For the text-containing cell, return its midpoint in (x, y) coordinate format. 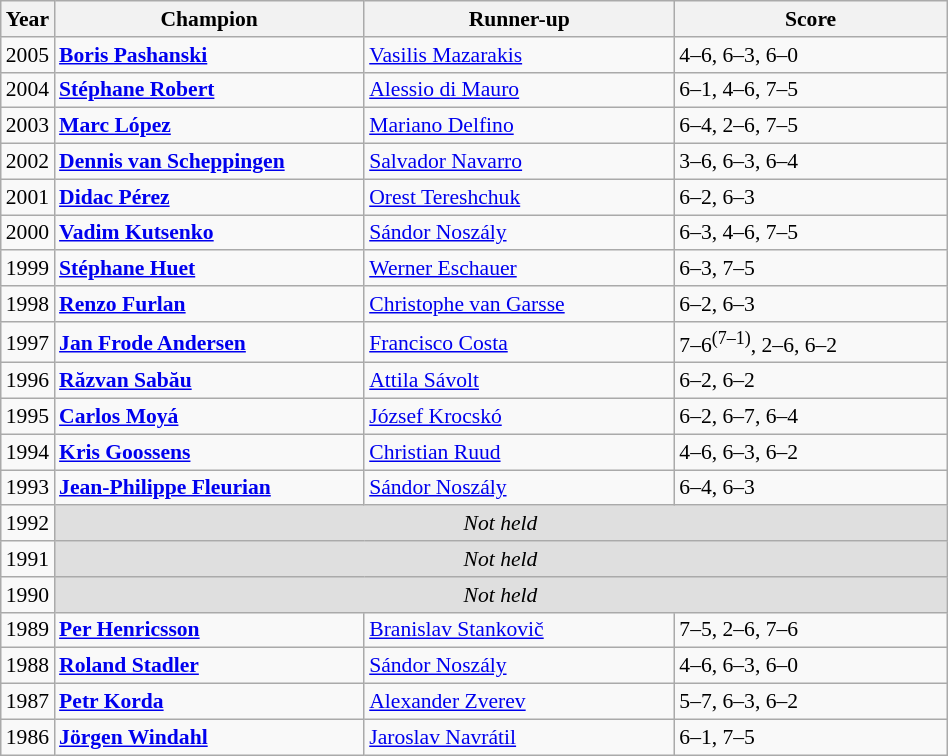
Champion (209, 19)
Vadim Kutsenko (209, 233)
Score (810, 19)
1993 (28, 488)
1987 (28, 702)
Year (28, 19)
Carlos Moyá (209, 417)
Salvador Navarro (519, 162)
Jörgen Windahl (209, 737)
Dennis van Scheppingen (209, 162)
1994 (28, 452)
7–5, 2–6, 7–6 (810, 630)
5–7, 6–3, 6–2 (810, 702)
Christian Ruud (519, 452)
6–2, 6–7, 6–4 (810, 417)
Stéphane Robert (209, 90)
Didac Pérez (209, 197)
Boris Pashanski (209, 55)
Branislav Stankovič (519, 630)
6–1, 7–5 (810, 737)
József Krocskó (519, 417)
6–3, 7–5 (810, 269)
3–6, 6–3, 6–4 (810, 162)
Kris Goossens (209, 452)
Jaroslav Navrátil (519, 737)
6–4, 6–3 (810, 488)
1997 (28, 342)
6–3, 4–6, 7–5 (810, 233)
Renzo Furlan (209, 304)
Mariano Delfino (519, 126)
1998 (28, 304)
Alexander Zverev (519, 702)
Răzvan Sabău (209, 381)
2002 (28, 162)
Orest Tereshchuk (519, 197)
2004 (28, 90)
6–4, 2–6, 7–5 (810, 126)
Francisco Costa (519, 342)
Alessio di Mauro (519, 90)
Stéphane Huet (209, 269)
6–1, 4–6, 7–5 (810, 90)
Per Henricsson (209, 630)
Jean-Philippe Fleurian (209, 488)
1990 (28, 595)
1999 (28, 269)
2001 (28, 197)
1992 (28, 524)
Attila Sávolt (519, 381)
1989 (28, 630)
1996 (28, 381)
2005 (28, 55)
Roland Stadler (209, 666)
Werner Eschauer (519, 269)
2003 (28, 126)
1995 (28, 417)
Christophe van Garsse (519, 304)
4–6, 6–3, 6–2 (810, 452)
Vasilis Mazarakis (519, 55)
1988 (28, 666)
6–2, 6–2 (810, 381)
Runner-up (519, 19)
1991 (28, 559)
Jan Frode Andersen (209, 342)
1986 (28, 737)
7–6(7–1), 2–6, 6–2 (810, 342)
2000 (28, 233)
Marc López (209, 126)
Petr Korda (209, 702)
